Identify which cell holds the provided text, then report its [X, Y] central coordinate. 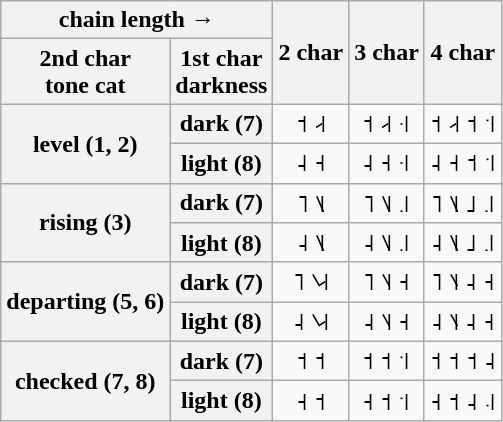
rising (3) [86, 222]
˦ ˦ [311, 361]
level (1, 2) [86, 144]
˧ ˦ ˨ ꜋ [462, 401]
4 char [462, 52]
˥ ˥˨ ˨ ˧ [462, 282]
˧ ˦ [311, 401]
˦ ˦ ˦ ˨ [462, 361]
˨ ˧ ˦ ꜉ [462, 163]
˥ ˥˩ ˩ ꜌ [462, 203]
˧ ˦ ꜉ [387, 401]
˨ ˧ [311, 163]
3 char [387, 52]
˨ ˧ ꜊ [387, 163]
2 char [311, 52]
˦ ˨˧ ˦ ꜉ [462, 124]
departing (5, 6) [86, 302]
˨ ˥˩ [311, 243]
˥ ˥˨˧ [311, 282]
˥ ˥˨ ˧ [387, 282]
˥ ˥˩ ꜌ [387, 203]
˦ ˨˧ ꜊ [387, 124]
˨ ˥˨ ˧ [387, 322]
˥ ˥˩ [311, 203]
checked (7, 8) [86, 380]
˨ ˥˨˧ [311, 322]
˦ ˦ ꜉ [387, 361]
1st chardarkness [222, 72]
chain length → [137, 20]
˨ ˥˨ ˨ ˧ [462, 322]
˨ ˥˩ ˩ ꜌ [462, 243]
˨ ˥˩ ꜌ [387, 243]
2nd chartone cat [86, 72]
˦ ˨˧ [311, 124]
